Extract the [x, y] coordinate from the center of the cell holding the provided text.  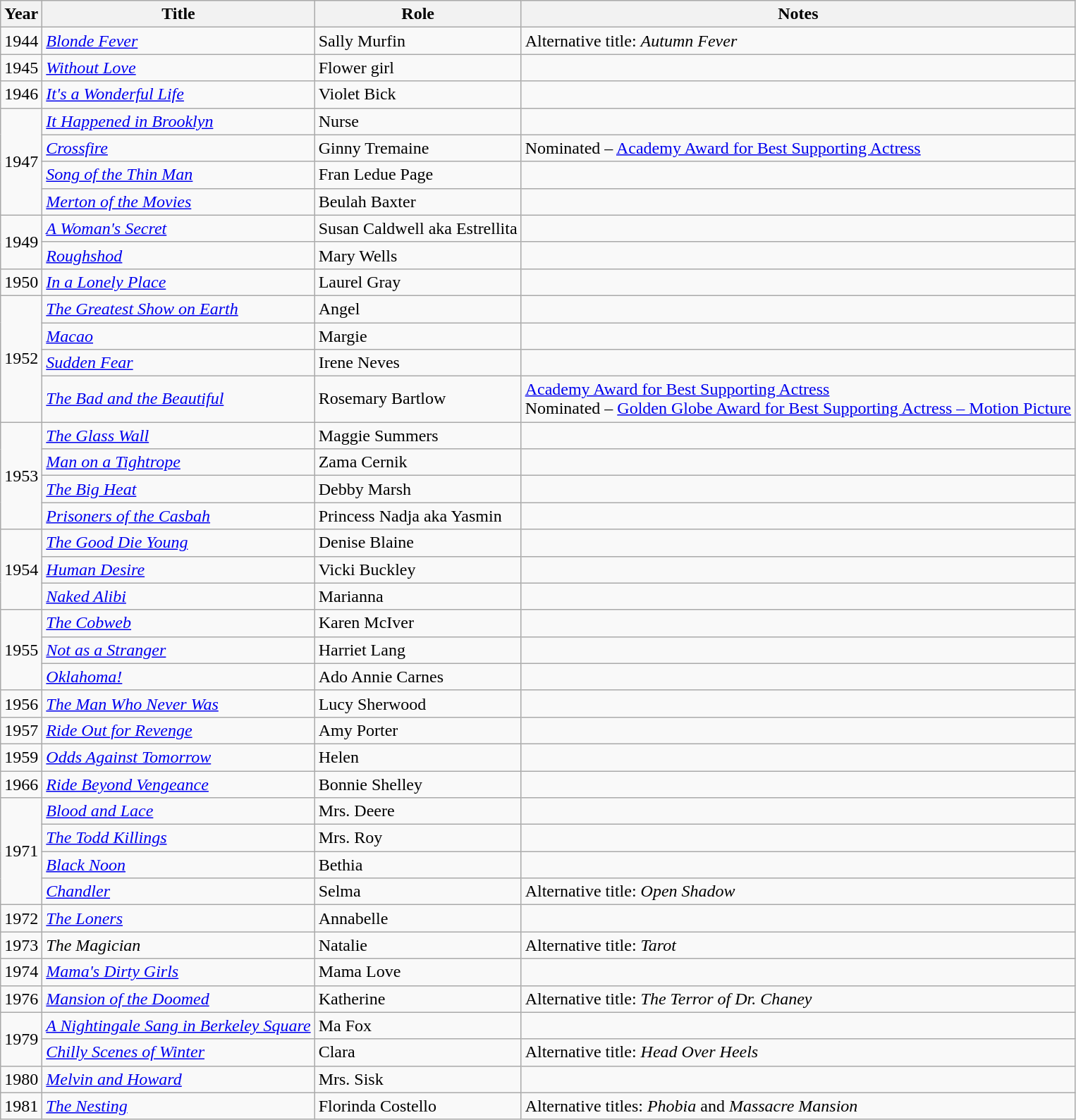
Amy Porter [417, 730]
Notes [798, 14]
Year [21, 14]
Susan Caldwell aka Estrellita [417, 228]
Natalie [417, 945]
Selma [417, 892]
Alternative title: Tarot [798, 945]
Man on a Tightrope [178, 462]
The Magician [178, 945]
Alternative title: Autumn Fever [798, 41]
In a Lonely Place [178, 282]
Crossfire [178, 148]
The Todd Killings [178, 838]
The Bad and the Beautiful [178, 399]
It Happened in Brooklyn [178, 121]
1944 [21, 41]
Margie [417, 336]
Maggie Summers [417, 436]
Song of the Thin Man [178, 175]
1957 [21, 730]
Human Desire [178, 570]
Ride Beyond Vengeance [178, 784]
Mansion of the Doomed [178, 999]
1980 [21, 1079]
1971 [21, 851]
Chandler [178, 892]
Role [417, 14]
Denise Blaine [417, 543]
Helen [417, 757]
Annabelle [417, 918]
Karen McIver [417, 623]
Not as a Stranger [178, 650]
Mama Love [417, 972]
1950 [21, 282]
Angel [417, 309]
1947 [21, 161]
1973 [21, 945]
Marianna [417, 596]
1972 [21, 918]
Mary Wells [417, 255]
1952 [21, 358]
1966 [21, 784]
Blonde Fever [178, 41]
Katherine [417, 999]
The Big Heat [178, 489]
Mrs. Sisk [417, 1079]
1954 [21, 570]
Prisoners of the Casbah [178, 516]
Ginny Tremaine [417, 148]
A Woman's Secret [178, 228]
Black Noon [178, 865]
1956 [21, 703]
Ado Annie Carnes [417, 677]
Academy Award for Best Supporting ActressNominated – Golden Globe Award for Best Supporting Actress – Motion Picture [798, 399]
1959 [21, 757]
Beulah Baxter [417, 202]
Alternative title: The Terror of Dr. Chaney [798, 999]
The Loners [178, 918]
Alternative title: Open Shadow [798, 892]
Mrs. Roy [417, 838]
Vicki Buckley [417, 570]
Lucy Sherwood [417, 703]
The Man Who Never Was [178, 703]
Ride Out for Revenge [178, 730]
Sudden Fear [178, 363]
Bethia [417, 865]
The Good Die Young [178, 543]
Flower girl [417, 68]
The Glass Wall [178, 436]
Alternative titles: Phobia and Massacre Mansion [798, 1106]
1946 [21, 94]
Rosemary Bartlow [417, 399]
Laurel Gray [417, 282]
Clara [417, 1052]
1976 [21, 999]
Melvin and Howard [178, 1079]
Florinda Costello [417, 1106]
Ma Fox [417, 1026]
Oklahoma! [178, 677]
1953 [21, 476]
1945 [21, 68]
Sally Murfin [417, 41]
Naked Alibi [178, 596]
1981 [21, 1106]
1949 [21, 242]
1974 [21, 972]
Macao [178, 336]
Mrs. Deere [417, 811]
Harriet Lang [417, 650]
Princess Nadja aka Yasmin [417, 516]
Blood and Lace [178, 811]
Zama Cernik [417, 462]
Bonnie Shelley [417, 784]
Roughshod [178, 255]
Title [178, 14]
Alternative title: Head Over Heels [798, 1052]
Debby Marsh [417, 489]
Merton of the Movies [178, 202]
Mama's Dirty Girls [178, 972]
Fran Ledue Page [417, 175]
The Greatest Show on Earth [178, 309]
Irene Neves [417, 363]
Chilly Scenes of Winter [178, 1052]
Without Love [178, 68]
It's a Wonderful Life [178, 94]
Violet Bick [417, 94]
The Nesting [178, 1106]
Odds Against Tomorrow [178, 757]
A Nightingale Sang in Berkeley Square [178, 1026]
1979 [21, 1039]
Nominated – Academy Award for Best Supporting Actress [798, 148]
The Cobweb [178, 623]
1955 [21, 650]
Nurse [417, 121]
